Provide the (x, y) coordinate of the cell's center where the given text is located.  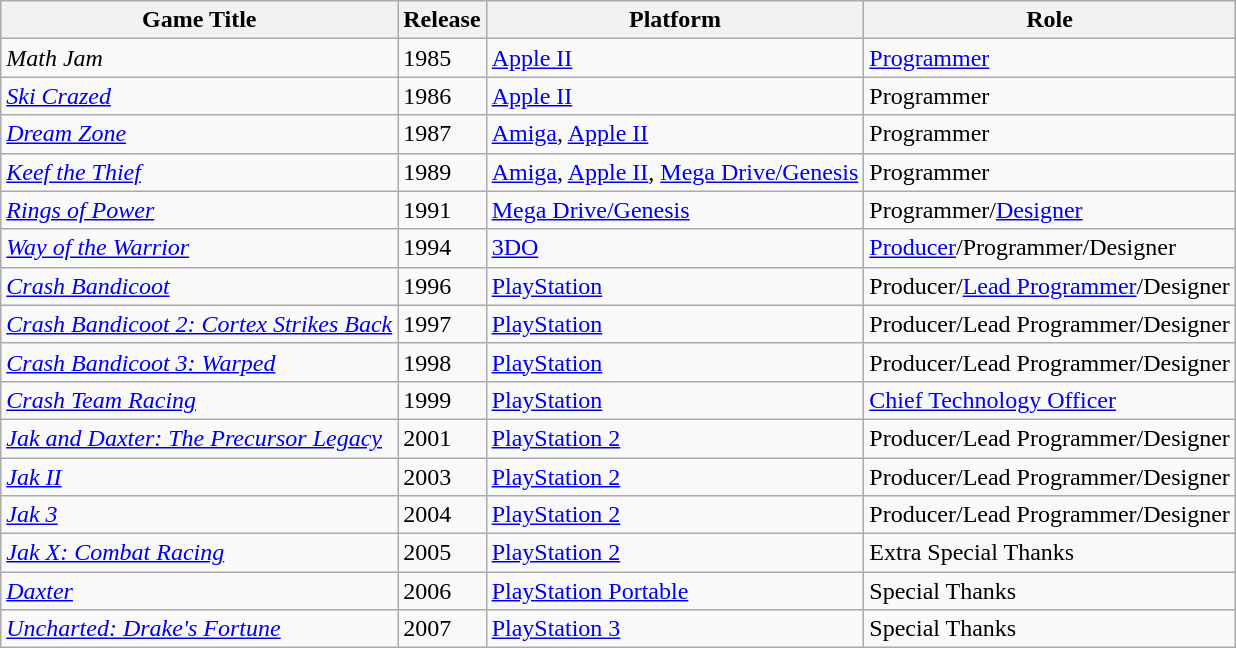
1998 (442, 362)
1989 (442, 172)
Crash Team Racing (200, 400)
Way of the Warrior (200, 248)
Release (442, 20)
Producer/Programmer/Designer (1050, 248)
2001 (442, 438)
2006 (442, 591)
Uncharted: Drake's Fortune (200, 629)
1996 (442, 286)
1987 (442, 134)
3DO (675, 248)
Extra Special Thanks (1050, 553)
Keef the Thief (200, 172)
1986 (442, 96)
Role (1050, 20)
2004 (442, 515)
2005 (442, 553)
1994 (442, 248)
1997 (442, 324)
2007 (442, 629)
Jak II (200, 477)
Crash Bandicoot 2: Cortex Strikes Back (200, 324)
PlayStation Portable (675, 591)
1991 (442, 210)
Crash Bandicoot 3: Warped (200, 362)
Jak X: Combat Racing (200, 553)
Platform (675, 20)
2003 (442, 477)
Programmer/Designer (1050, 210)
Amiga, Apple II, Mega Drive/Genesis (675, 172)
Daxter (200, 591)
1985 (442, 58)
Game Title (200, 20)
Amiga, Apple II (675, 134)
Chief Technology Officer (1050, 400)
Crash Bandicoot (200, 286)
Jak 3 (200, 515)
Mega Drive/Genesis (675, 210)
Jak and Daxter: The Precursor Legacy (200, 438)
Ski Crazed (200, 96)
PlayStation 3 (675, 629)
Math Jam (200, 58)
Dream Zone (200, 134)
Rings of Power (200, 210)
1999 (442, 400)
